Output the (X, Y) coordinate of the center of the cell containing the given text.  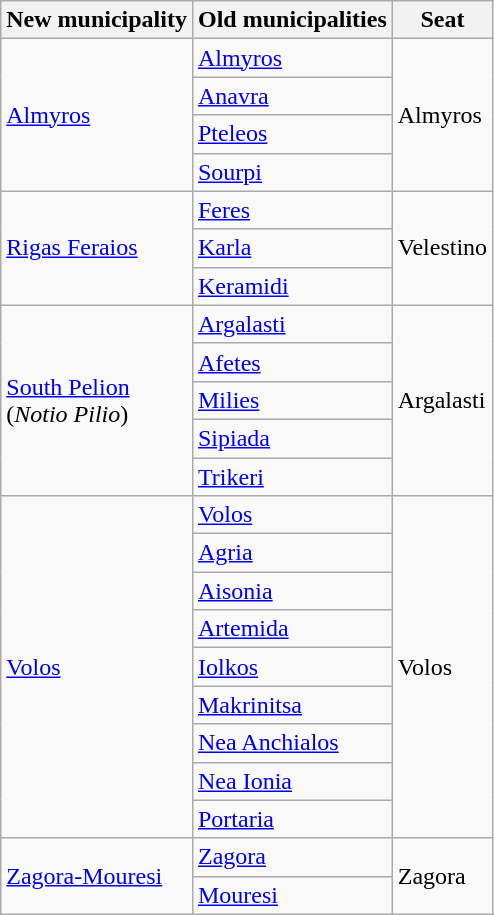
Mouresi (292, 895)
Rigas Feraios (97, 248)
Nea Anchialos (292, 743)
Pteleos (292, 134)
Keramidi (292, 286)
Makrinitsa (292, 705)
Agria (292, 553)
South Pelion (Notio Pilio) (97, 400)
Seat (442, 20)
Nea Ionia (292, 781)
Sourpi (292, 172)
Aisonia (292, 591)
Afetes (292, 362)
Feres (292, 210)
Karla (292, 248)
Zagora-Mouresi (97, 876)
Anavra (292, 96)
Trikeri (292, 477)
Old municipalities (292, 20)
Artemida (292, 629)
Sipiada (292, 438)
Portaria (292, 819)
Milies (292, 400)
Iolkos (292, 667)
New municipality (97, 20)
Velestino (442, 248)
